Provide the [X, Y] coordinate of the cell's center where the given text is located.  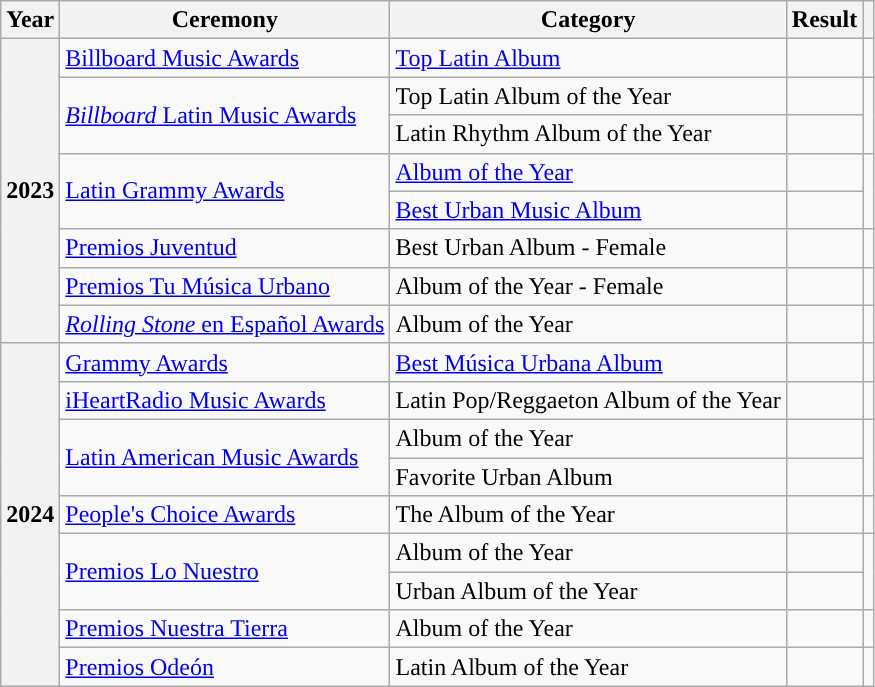
Album of the Year - Female [588, 286]
People's Choice Awards [225, 515]
Best Urban Music Album [588, 210]
Premios Lo Nuestro [225, 572]
Favorite Urban Album [588, 477]
2024 [30, 514]
Urban Album of the Year [588, 591]
Latin Pop/Reggaeton Album of the Year [588, 400]
Latin American Music Awards [225, 457]
The Album of the Year [588, 515]
Premios Odeón [225, 667]
Billboard Latin Music Awards [225, 115]
2023 [30, 191]
Top Latin Album of the Year [588, 96]
Category [588, 20]
Premios Juventud [225, 248]
Rolling Stone en Español Awards [225, 324]
iHeartRadio Music Awards [225, 400]
Premios Tu Música Urbano [225, 286]
Best Urban Album - Female [588, 248]
Result [824, 20]
Best Música Urbana Album [588, 362]
Year [30, 20]
Latin Grammy Awards [225, 191]
Top Latin Album [588, 58]
Ceremony [225, 20]
Grammy Awards [225, 362]
Billboard Music Awards [225, 58]
Premios Nuestra Tierra [225, 629]
Latin Rhythm Album of the Year [588, 134]
Latin Album of the Year [588, 667]
